Locate the cell with the specified text and output its [x, y] center coordinate. 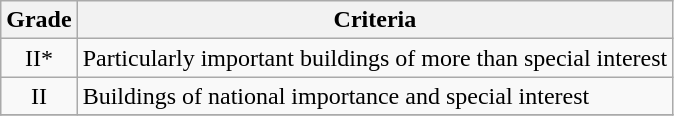
Particularly important buildings of more than special interest [375, 58]
II* [39, 58]
Grade [39, 20]
Criteria [375, 20]
Buildings of national importance and special interest [375, 96]
II [39, 96]
